Detect which cell encompasses the target text, then output its [X, Y] center coordinate. 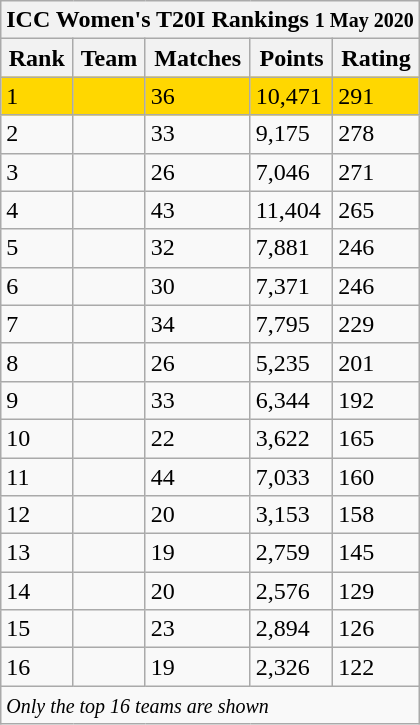
13 [37, 553]
3,153 [292, 515]
44 [198, 477]
271 [376, 172]
5 [37, 248]
43 [198, 210]
7,795 [292, 324]
10 [37, 438]
6,344 [292, 400]
291 [376, 96]
7,033 [292, 477]
7,881 [292, 248]
Rating [376, 58]
145 [376, 553]
278 [376, 134]
22 [198, 438]
11,404 [292, 210]
9 [37, 400]
7,046 [292, 172]
160 [376, 477]
2,894 [292, 629]
265 [376, 210]
165 [376, 438]
158 [376, 515]
3,622 [292, 438]
Matches [198, 58]
2 [37, 134]
12 [37, 515]
7 [37, 324]
201 [376, 362]
2,576 [292, 591]
2,759 [292, 553]
Team [109, 58]
Rank [37, 58]
23 [198, 629]
8 [37, 362]
122 [376, 667]
229 [376, 324]
5,235 [292, 362]
Points [292, 58]
4 [37, 210]
Only the top 16 teams are shown [210, 705]
129 [376, 591]
6 [37, 286]
9,175 [292, 134]
15 [37, 629]
36 [198, 96]
16 [37, 667]
7,371 [292, 286]
1 [37, 96]
11 [37, 477]
ICC Women's T20I Rankings 1 May 2020 [210, 20]
10,471 [292, 96]
32 [198, 248]
34 [198, 324]
2,326 [292, 667]
3 [37, 172]
14 [37, 591]
126 [376, 629]
192 [376, 400]
30 [198, 286]
